Search for the cell housing the specified text and yield its (X, Y) center coordinate. 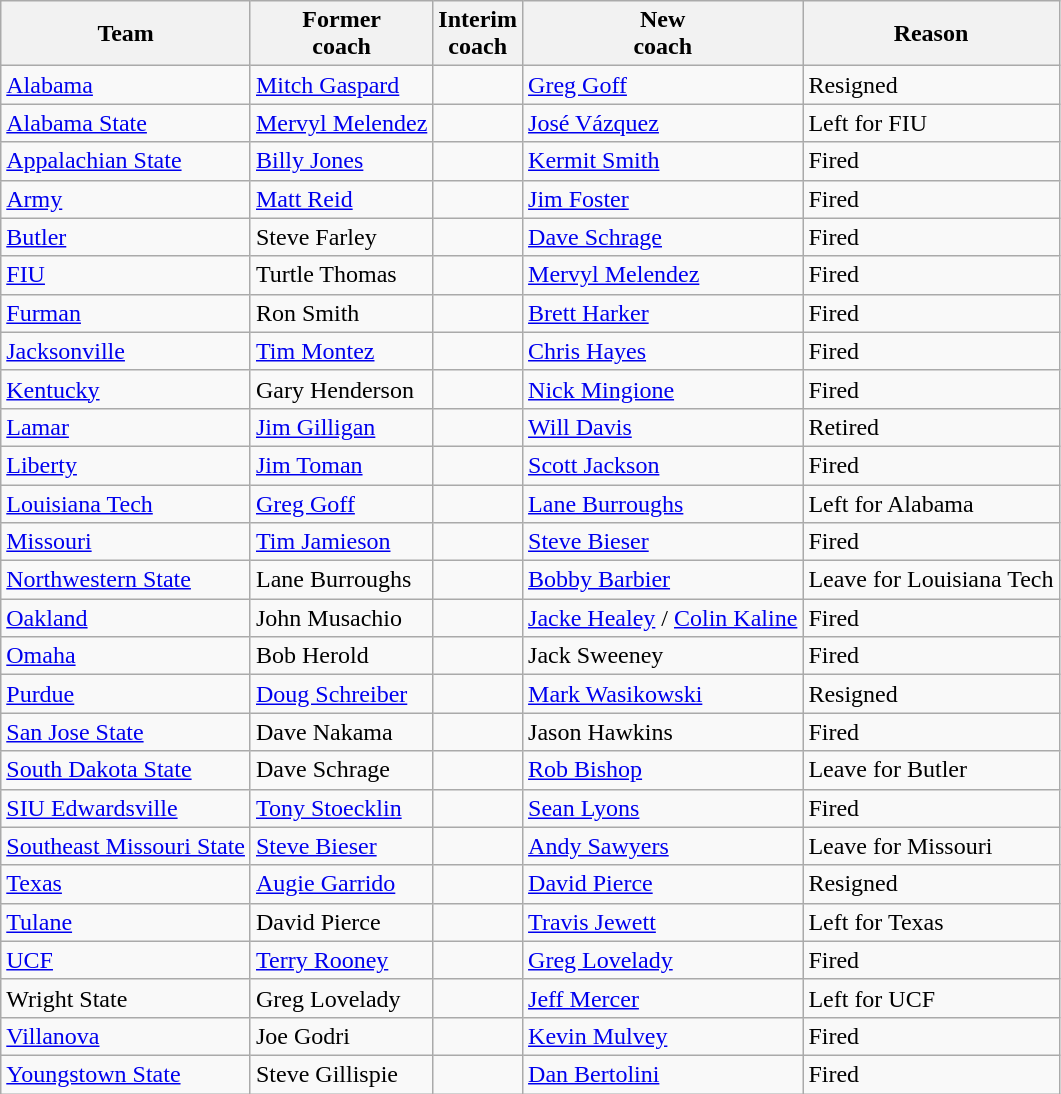
Nick Mingione (663, 389)
Formercoach (341, 34)
Jim Foster (663, 199)
Steve Gillispie (341, 1074)
Reason (931, 34)
Wright State (126, 998)
Tulane (126, 922)
South Dakota State (126, 770)
Appalachian State (126, 161)
Newcoach (663, 34)
Turtle Thomas (341, 275)
Chris Hayes (663, 351)
Jim Gilligan (341, 427)
Sean Lyons (663, 808)
Missouri (126, 542)
Billy Jones (341, 161)
Jeff Mercer (663, 998)
Dave Nakama (341, 732)
Terry Rooney (341, 960)
Purdue (126, 694)
Leave for Louisiana Tech (931, 580)
Jason Hawkins (663, 732)
Mark Wasikowski (663, 694)
Leave for Butler (931, 770)
Oakland (126, 618)
Liberty (126, 465)
SIU Edwardsville (126, 808)
Kentucky (126, 389)
Bobby Barbier (663, 580)
Furman (126, 313)
Alabama (126, 85)
Gary Henderson (341, 389)
Will Davis (663, 427)
Alabama State (126, 123)
Jack Sweeney (663, 656)
San Jose State (126, 732)
Andy Sawyers (663, 846)
Left for Alabama (931, 503)
Left for FIU (931, 123)
Leave for Missouri (931, 846)
Texas (126, 884)
Ron Smith (341, 313)
Jacke Healey / Colin Kaline (663, 618)
Kevin Mulvey (663, 1036)
Lamar (126, 427)
Jim Toman (341, 465)
Rob Bishop (663, 770)
Left for Texas (931, 922)
Travis Jewett (663, 922)
Tony Stoecklin (341, 808)
Southeast Missouri State (126, 846)
Brett Harker (663, 313)
Army (126, 199)
Matt Reid (341, 199)
Tim Montez (341, 351)
Omaha (126, 656)
Tim Jamieson (341, 542)
Jacksonville (126, 351)
Scott Jackson (663, 465)
Villanova (126, 1036)
Northwestern State (126, 580)
Dan Bertolini (663, 1074)
UCF (126, 960)
Doug Schreiber (341, 694)
Retired (931, 427)
Team (126, 34)
John Musachio (341, 618)
Interimcoach (478, 34)
Bob Herold (341, 656)
Augie Garrido (341, 884)
Joe Godri (341, 1036)
FIU (126, 275)
Louisiana Tech (126, 503)
Butler (126, 237)
Youngstown State (126, 1074)
Steve Farley (341, 237)
José Vázquez (663, 123)
Mitch Gaspard (341, 85)
Kermit Smith (663, 161)
Left for UCF (931, 998)
